Pinpoint the cell where the given text exists, returning its [x, y] midpoint coordinate. 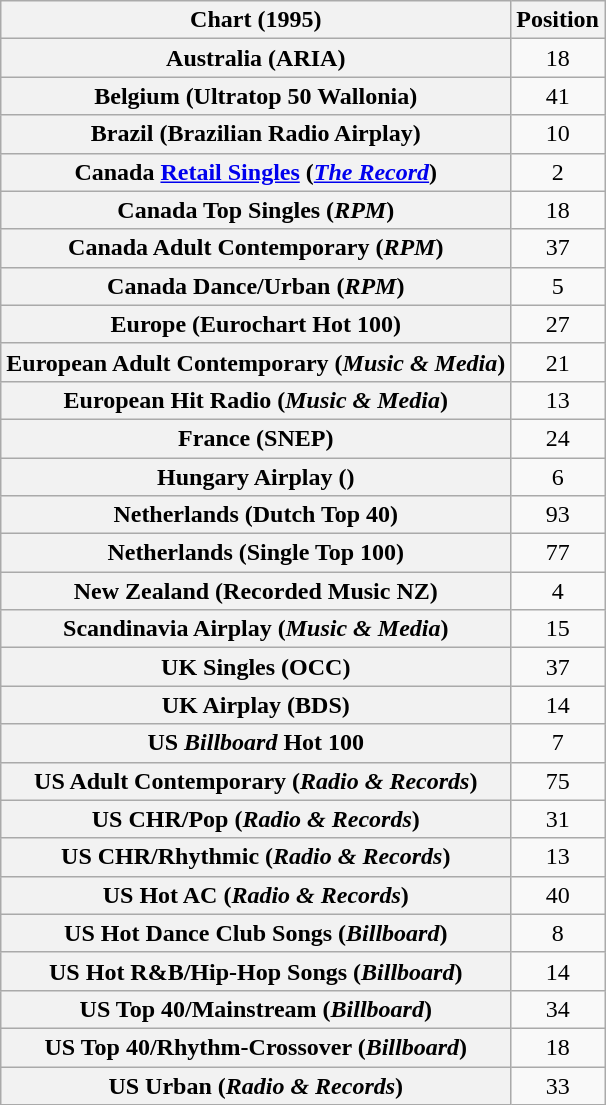
US Urban (Radio & Records) [256, 1085]
93 [558, 515]
31 [558, 819]
Canada Top Singles (RPM) [256, 210]
21 [558, 362]
US Hot AC (Radio & Records) [256, 895]
24 [558, 438]
Canada Retail Singles (The Record) [256, 172]
US Billboard Hot 100 [256, 743]
77 [558, 553]
Canada Adult Contemporary (RPM) [256, 248]
Belgium (Ultratop 50 Wallonia) [256, 96]
6 [558, 477]
Brazil (Brazilian Radio Airplay) [256, 134]
15 [558, 629]
Canada Dance/Urban (RPM) [256, 286]
27 [558, 324]
7 [558, 743]
UK Singles (OCC) [256, 667]
US Hot R&B/Hip-Hop Songs (Billboard) [256, 971]
France (SNEP) [256, 438]
Hungary Airplay () [256, 477]
Netherlands (Single Top 100) [256, 553]
US CHR/Pop (Radio & Records) [256, 819]
US Top 40/Mainstream (Billboard) [256, 1009]
US Top 40/Rhythm-Crossover (Billboard) [256, 1047]
US Adult Contemporary (Radio & Records) [256, 781]
Australia (ARIA) [256, 58]
5 [558, 286]
34 [558, 1009]
New Zealand (Recorded Music NZ) [256, 591]
Position [558, 20]
European Hit Radio (Music & Media) [256, 400]
European Adult Contemporary (Music & Media) [256, 362]
US Hot Dance Club Songs (Billboard) [256, 933]
UK Airplay (BDS) [256, 705]
US CHR/Rhythmic (Radio & Records) [256, 857]
Chart (1995) [256, 20]
Netherlands (Dutch Top 40) [256, 515]
10 [558, 134]
4 [558, 591]
75 [558, 781]
Scandinavia Airplay (Music & Media) [256, 629]
41 [558, 96]
33 [558, 1085]
8 [558, 933]
2 [558, 172]
Europe (Eurochart Hot 100) [256, 324]
40 [558, 895]
